For the text-containing cell, return its midpoint in [X, Y] coordinate format. 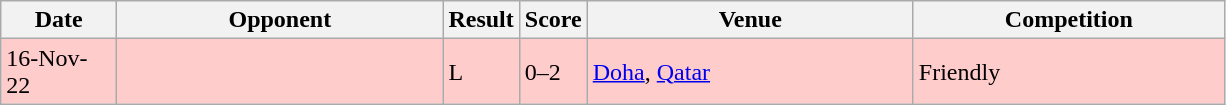
Doha, Qatar [750, 72]
Opponent [280, 20]
Result [481, 20]
Score [553, 20]
Competition [1068, 20]
Venue [750, 20]
Date [59, 20]
16-Nov-22 [59, 72]
L [481, 72]
0–2 [553, 72]
Friendly [1068, 72]
